Return the [x, y] coordinate for the center point of the cell that contains the specified text.  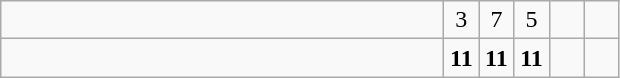
5 [532, 20]
3 [462, 20]
7 [496, 20]
